Capture the cell that displays the provided text and extract its [X, Y] central coordinate. 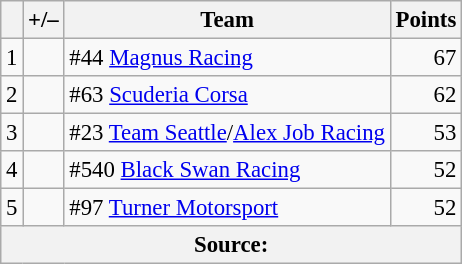
5 [12, 208]
#44 Magnus Racing [227, 58]
1 [12, 58]
Points [426, 20]
62 [426, 95]
53 [426, 133]
3 [12, 133]
#63 Scuderia Corsa [227, 95]
+/– [44, 20]
#23 Team Seattle/Alex Job Racing [227, 133]
67 [426, 58]
2 [12, 95]
#97 Turner Motorsport [227, 208]
Team [227, 20]
Source: [232, 245]
4 [12, 170]
#540 Black Swan Racing [227, 170]
